Extract the [X, Y] coordinate from the center of the cell holding the provided text.  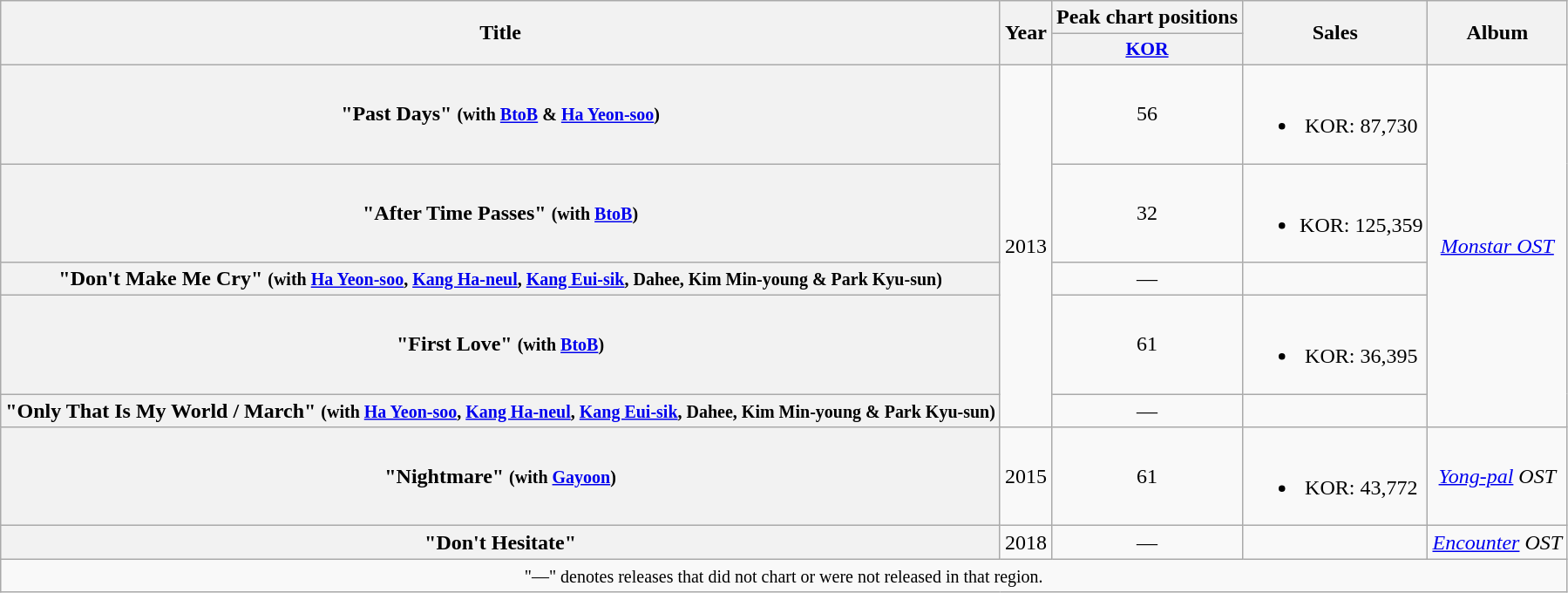
2013 [1025, 246]
"First Love" (with BtoB) [500, 345]
Encounter OST [1497, 542]
Peak chart positions [1147, 17]
"Don't Make Me Cry" (with Ha Yeon-soo, Kang Ha-neul, Kang Eui-sik, Dahee, Kim Min-young & Park Kyu-sun) [500, 279]
"Only That Is My World / March" (with Ha Yeon-soo, Kang Ha-neul, Kang Eui-sik, Dahee, Kim Min-young & Park Kyu-sun) [500, 411]
"—" denotes releases that did not chart or were not released in that region. [784, 576]
"Nightmare" (with Gayoon) [500, 476]
2015 [1025, 476]
KOR: 43,772 [1335, 476]
2018 [1025, 542]
"Past Days" (with BtoB & Ha Yeon-soo) [500, 113]
32 [1147, 213]
Monstar OST [1497, 246]
KOR [1147, 50]
KOR: 36,395 [1335, 345]
Title [500, 33]
"Don't Hesitate" [500, 542]
56 [1147, 113]
Sales [1335, 33]
KOR: 87,730 [1335, 113]
Yong-pal OST [1497, 476]
KOR: 125,359 [1335, 213]
Album [1497, 33]
Year [1025, 33]
"After Time Passes" (with BtoB) [500, 213]
